Return (X, Y) of the center of cell containing provided text 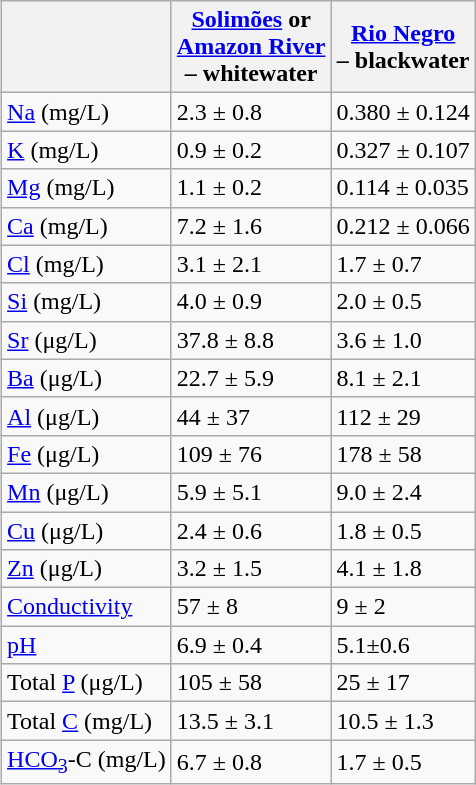
Ca (mg/L) (87, 226)
Mg (mg/L) (87, 188)
Mn (μg/L) (87, 492)
K (mg/L) (87, 150)
9.0 ± 2.4 (403, 492)
Rio Negro – blackwater (403, 47)
Zn (μg/L) (87, 569)
10.5 ± 1.3 (403, 721)
6.9 ± 0.4 (251, 645)
1.7 ± 0.5 (403, 762)
4.1 ± 1.8 (403, 569)
2.3 ± 0.8 (251, 112)
Cl (mg/L) (87, 264)
HCO3-C (mg/L) (87, 762)
Si (mg/L) (87, 302)
Fe (μg/L) (87, 454)
178 ± 58 (403, 454)
Sr (μg/L) (87, 340)
105 ± 58 (251, 683)
112 ± 29 (403, 416)
57 ± 8 (251, 607)
pH (87, 645)
0.212 ± 0.066 (403, 226)
109 ± 76 (251, 454)
3.2 ± 1.5 (251, 569)
0.327 ± 0.107 (403, 150)
5.9 ± 5.1 (251, 492)
37.8 ± 8.8 (251, 340)
Al (μg/L) (87, 416)
2.0 ± 0.5 (403, 302)
Cu (μg/L) (87, 531)
0.114 ± 0.035 (403, 188)
3.6 ± 1.0 (403, 340)
Total P (μg/L) (87, 683)
5.1±0.6 (403, 645)
Solimões or Amazon River – whitewater (251, 47)
1.7 ± 0.7 (403, 264)
Na (mg/L) (87, 112)
9 ± 2 (403, 607)
7.2 ± 1.6 (251, 226)
Total C (mg/L) (87, 721)
2.4 ± 0.6 (251, 531)
8.1 ± 2.1 (403, 378)
22.7 ± 5.9 (251, 378)
0.9 ± 0.2 (251, 150)
1.1 ± 0.2 (251, 188)
44 ± 37 (251, 416)
6.7 ± 0.8 (251, 762)
13.5 ± 3.1 (251, 721)
4.0 ± 0.9 (251, 302)
0.380 ± 0.124 (403, 112)
25 ± 17 (403, 683)
Conductivity (87, 607)
Ba (μg/L) (87, 378)
3.1 ± 2.1 (251, 264)
1.8 ± 0.5 (403, 531)
